Extract the (x, y) coordinate from the center of the cell holding the provided text.  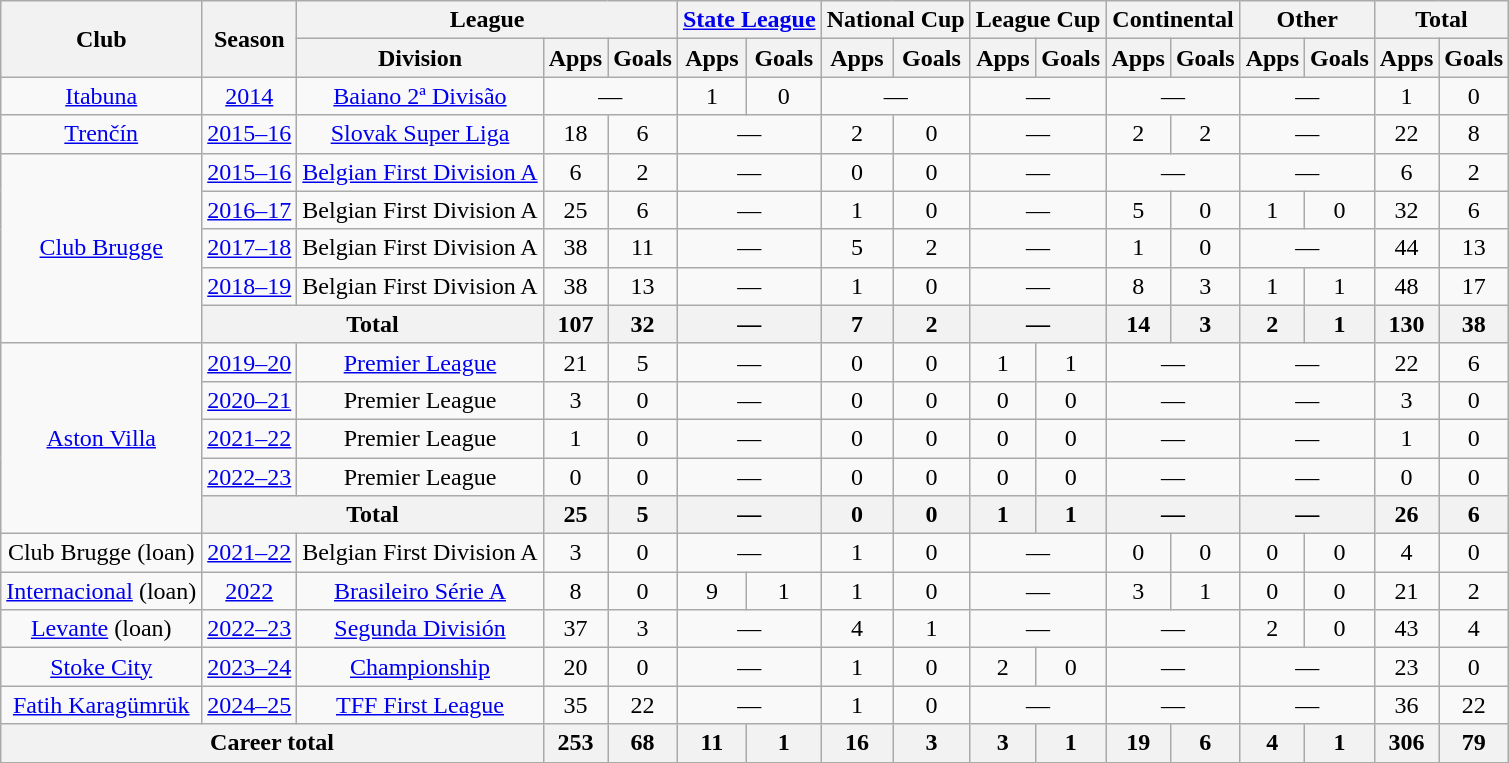
20 (575, 667)
130 (1406, 324)
2014 (250, 96)
2024–25 (250, 705)
Division (420, 58)
Aston Villa (102, 438)
League (488, 20)
Brasileiro Série A (420, 591)
35 (575, 705)
Championship (420, 667)
2022 (250, 591)
26 (1406, 515)
TFF First League (420, 705)
Itabuna (102, 96)
Fatih Karagümrük (102, 705)
44 (1406, 248)
Career total (272, 743)
Internacional (loan) (102, 591)
68 (643, 743)
48 (1406, 286)
7 (857, 324)
14 (1138, 324)
2019–20 (250, 362)
253 (575, 743)
Season (250, 39)
Club Brugge (102, 248)
16 (857, 743)
79 (1474, 743)
9 (712, 591)
Slovak Super Liga (420, 134)
2018–19 (250, 286)
Segunda División (420, 629)
Club (102, 39)
19 (1138, 743)
State League (749, 20)
Stoke City (102, 667)
National Cup (896, 20)
League Cup (1038, 20)
Trenčín (102, 134)
Club Brugge (loan) (102, 553)
2017–18 (250, 248)
306 (1406, 743)
37 (575, 629)
Continental (1173, 20)
107 (575, 324)
43 (1406, 629)
2020–21 (250, 400)
Levante (loan) (102, 629)
Other (1307, 20)
Baiano 2ª Divisão (420, 96)
2016–17 (250, 210)
17 (1474, 286)
23 (1406, 667)
36 (1406, 705)
18 (575, 134)
2023–24 (250, 667)
